Provide the [X, Y] coordinate of the cell's center where the given text is located.  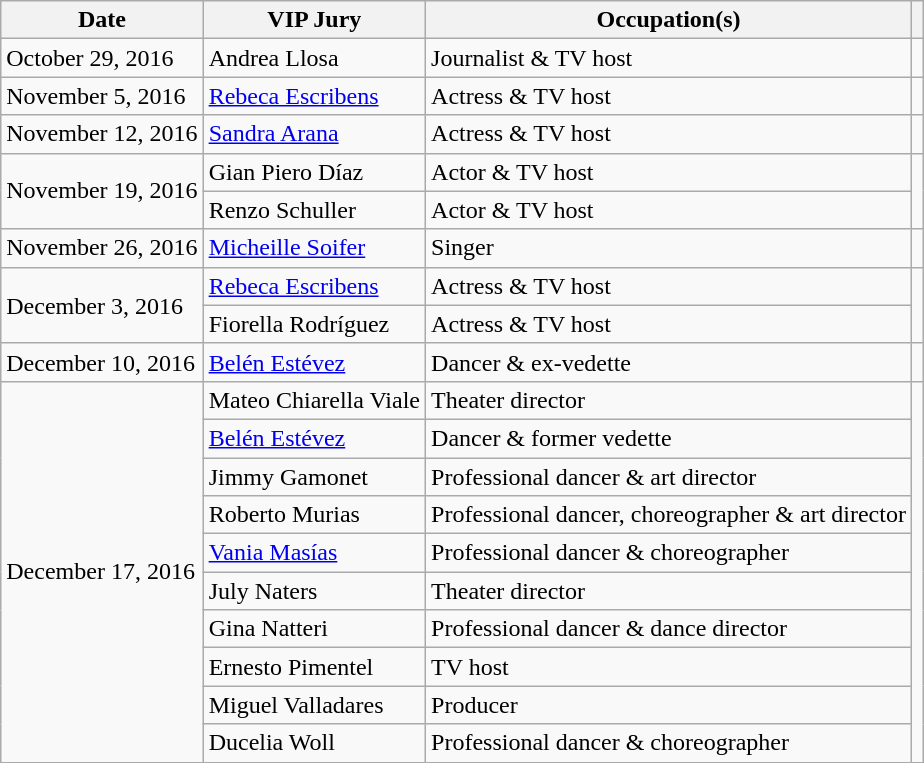
TV host [669, 667]
Professional dancer & dance director [669, 629]
Dancer & ex-vedette [669, 362]
Occupation(s) [669, 20]
Miguel Valladares [314, 705]
Mateo Chiarella Viale [314, 400]
Professional dancer & art director [669, 477]
November 19, 2016 [102, 191]
Date [102, 20]
November 12, 2016 [102, 134]
Ernesto Pimentel [314, 667]
December 3, 2016 [102, 305]
October 29, 2016 [102, 58]
Gian Piero Díaz [314, 172]
November 5, 2016 [102, 96]
Producer [669, 705]
Dancer & former vedette [669, 438]
Singer [669, 248]
Vania Masías [314, 553]
Sandra Arana [314, 134]
July Naters [314, 591]
Renzo Schuller [314, 210]
Journalist & TV host [669, 58]
VIP Jury [314, 20]
Fiorella Rodríguez [314, 324]
Jimmy Gamonet [314, 477]
Micheille Soifer [314, 248]
Ducelia Woll [314, 743]
December 17, 2016 [102, 572]
December 10, 2016 [102, 362]
Roberto Murias [314, 515]
November 26, 2016 [102, 248]
Gina Natteri [314, 629]
Andrea Llosa [314, 58]
Professional dancer, choreographer & art director [669, 515]
